Detect which cell encompasses the target text, then output its [X, Y] center coordinate. 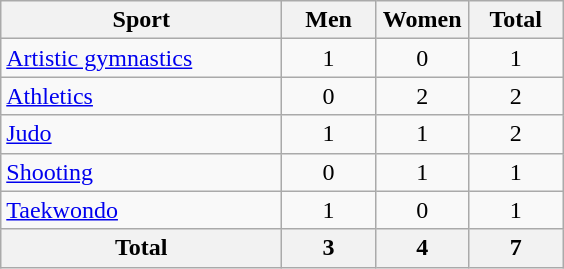
4 [422, 248]
Sport [142, 20]
Athletics [142, 96]
Women [422, 20]
7 [516, 248]
Shooting [142, 172]
Judo [142, 134]
3 [329, 248]
Artistic gymnastics [142, 58]
Taekwondo [142, 210]
Men [329, 20]
